Provide the [x, y] coordinate of the cell's center where the given text is located.  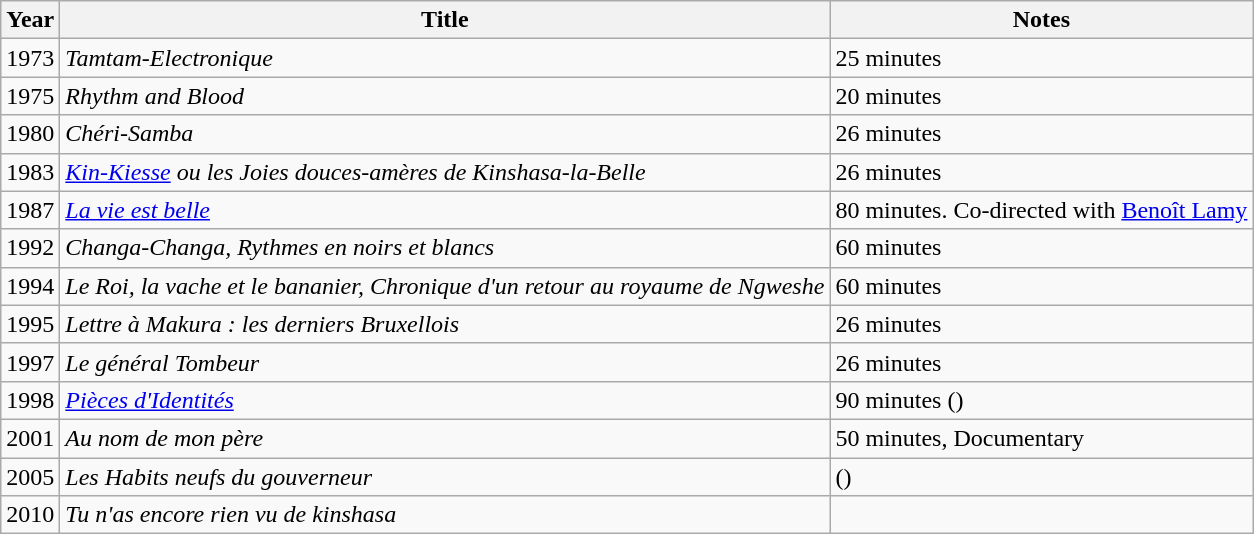
1973 [30, 58]
2005 [30, 477]
Le général Tombeur [445, 362]
Lettre à Makura : les derniers Bruxellois [445, 324]
1998 [30, 400]
25 minutes [1042, 58]
1983 [30, 172]
50 minutes, Documentary [1042, 438]
1987 [30, 210]
90 minutes () [1042, 400]
Title [445, 20]
2010 [30, 515]
Les Habits neufs du gouverneur [445, 477]
() [1042, 477]
Rhythm and Blood [445, 96]
1975 [30, 96]
Chéri-Samba [445, 134]
Notes [1042, 20]
Tu n'as encore rien vu de kinshasa [445, 515]
2001 [30, 438]
Year [30, 20]
1995 [30, 324]
1992 [30, 248]
20 minutes [1042, 96]
1980 [30, 134]
1994 [30, 286]
1997 [30, 362]
80 minutes. Co-directed with Benoît Lamy [1042, 210]
La vie est belle [445, 210]
Pièces d'Identités [445, 400]
Changa-Changa, Rythmes en noirs et blancs [445, 248]
Au nom de mon père [445, 438]
Kin-Kiesse ou les Joies douces-amères de Kinshasa-la-Belle [445, 172]
Tamtam-Electronique [445, 58]
Le Roi, la vache et le bananier, Chronique d'un retour au royaume de Ngweshe [445, 286]
